Pinpoint the cell where the given text exists, returning its (x, y) midpoint coordinate. 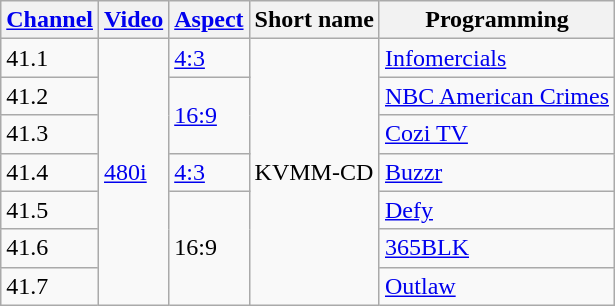
Video (134, 20)
41.5 (50, 210)
Buzzr (496, 172)
Infomercials (496, 58)
365BLK (496, 248)
Channel (50, 20)
480i (134, 172)
41.4 (50, 172)
NBC American Crimes (496, 96)
Outlaw (496, 286)
41.3 (50, 134)
Cozi TV (496, 134)
Short name (314, 20)
41.7 (50, 286)
41.1 (50, 58)
Aspect (209, 20)
KVMM-CD (314, 172)
Defy (496, 210)
41.6 (50, 248)
41.2 (50, 96)
Programming (496, 20)
